Return the [X, Y] coordinate for the center point of the cell that contains the specified text.  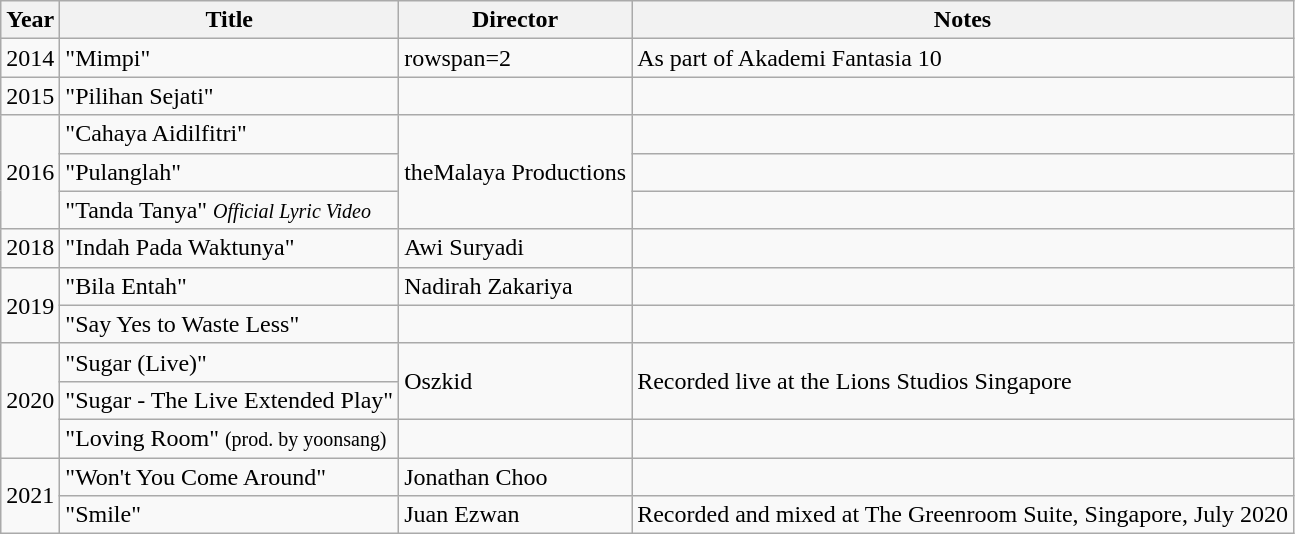
2016 [30, 172]
Recorded live at the Lions Studios Singapore [963, 381]
"Pulanglah" [230, 172]
rowspan=2 [516, 58]
Year [30, 20]
Notes [963, 20]
"Won't You Come Around" [230, 477]
"Tanda Tanya" Official Lyric Video [230, 210]
"Sugar - The Live Extended Play" [230, 400]
Oszkid [516, 381]
"Sugar (Live)" [230, 362]
2021 [30, 496]
"Cahaya Aidilfitri" [230, 134]
Nadirah Zakariya [516, 286]
"Mimpi" [230, 58]
"Say Yes to Waste Less" [230, 324]
Awi Suryadi [516, 248]
Title [230, 20]
2015 [30, 96]
Recorded and mixed at The Greenroom Suite, Singapore, July 2020 [963, 515]
2020 [30, 400]
"Pilihan Sejati" [230, 96]
"Smile" [230, 515]
2019 [30, 305]
"Indah Pada Waktunya" [230, 248]
Director [516, 20]
"Loving Room" (prod. by yoonsang) [230, 438]
Jonathan Choo [516, 477]
theMalaya Productions [516, 172]
"Bila Entah" [230, 286]
As part of Akademi Fantasia 10 [963, 58]
2014 [30, 58]
2018 [30, 248]
Juan Ezwan [516, 515]
